Return (x, y) of the center of cell containing provided text 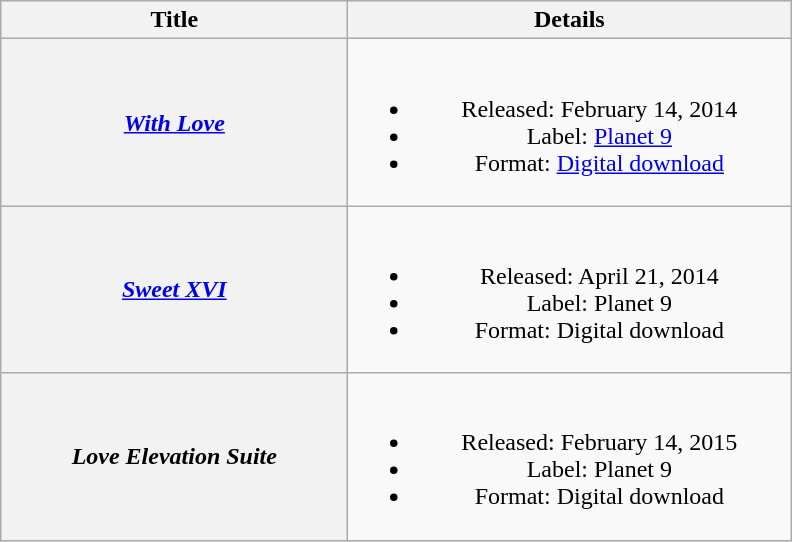
Sweet XVI (174, 290)
Title (174, 20)
Released: February 14, 2015Label: Planet 9Format: Digital download (570, 456)
Released: February 14, 2014Label: Planet 9Format: Digital download (570, 122)
Details (570, 20)
Released: April 21, 2014Label: Planet 9Format: Digital download (570, 290)
With Love (174, 122)
Love Elevation Suite (174, 456)
